Detect which cell encompasses the target text, then output its [x, y] center coordinate. 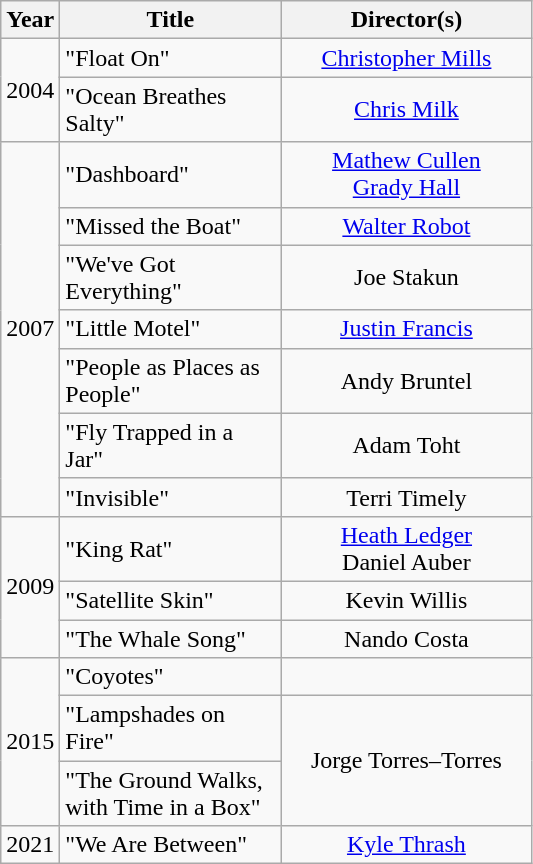
Andy Bruntel [406, 380]
"The Whale Song" [170, 639]
Year [30, 20]
"Missed the Boat" [170, 226]
Heath LedgerDaniel Auber [406, 548]
2007 [30, 329]
Justin Francis [406, 329]
"Little Motel" [170, 329]
Walter Robot [406, 226]
2009 [30, 586]
2015 [30, 742]
Mathew CullenGrady Hall [406, 174]
"Ocean Breathes Salty" [170, 110]
"We've Got Everything" [170, 278]
"King Rat" [170, 548]
"Float On" [170, 58]
Christopher Mills [406, 58]
2021 [30, 845]
Chris Milk [406, 110]
"Coyotes" [170, 677]
Adam Toht [406, 446]
"Invisible" [170, 497]
Kevin Willis [406, 600]
Joe Stakun [406, 278]
Jorge Torres–Torres [406, 761]
"Lampshades on Fire" [170, 728]
"Dashboard" [170, 174]
Title [170, 20]
"People as Places as People" [170, 380]
"Satellite Skin" [170, 600]
Nando Costa [406, 639]
"The Ground Walks, with Time in a Box" [170, 794]
Terri Timely [406, 497]
"Fly Trapped in a Jar" [170, 446]
Director(s) [406, 20]
2004 [30, 90]
Kyle Thrash [406, 845]
"We Are Between" [170, 845]
